Identify which cell holds the provided text, then report its [X, Y] central coordinate. 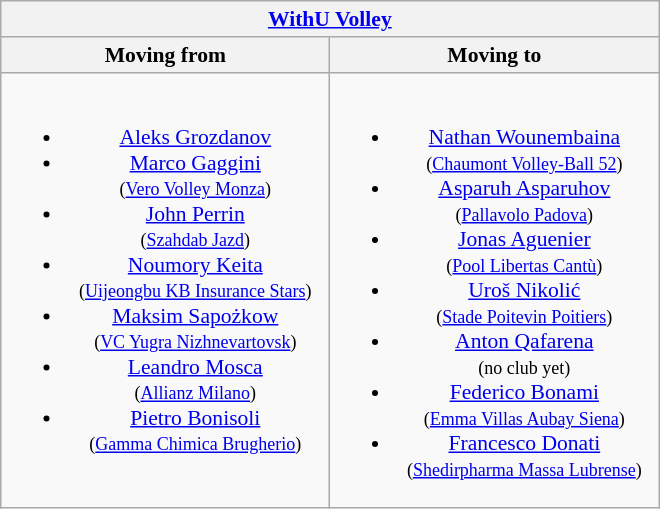
WithU Volley [330, 19]
Moving from [166, 55]
Moving to [494, 55]
